Locate the cell with the specified text and output its (X, Y) center coordinate. 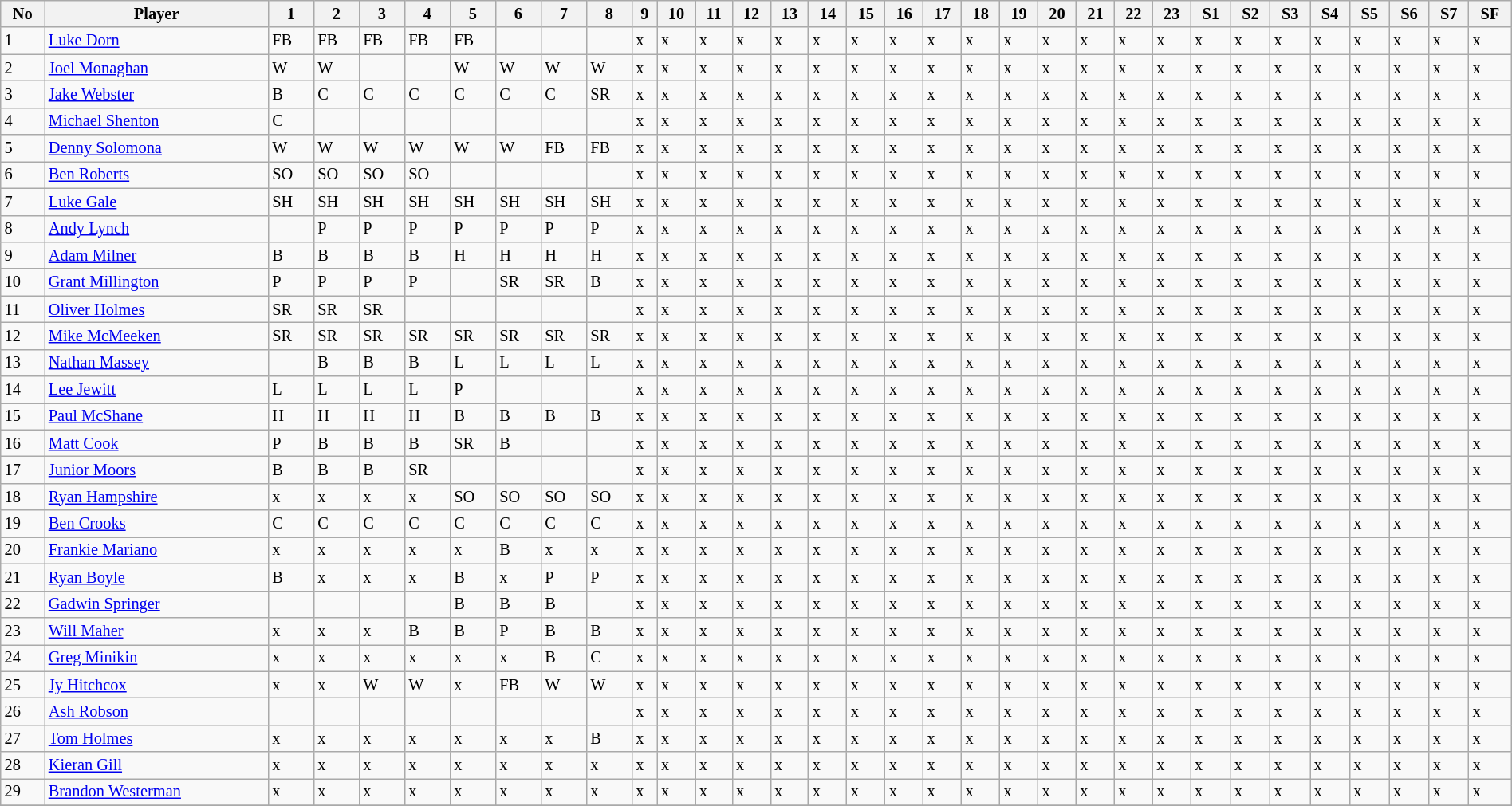
Mike McMeeken (156, 336)
Frankie Mariano (156, 550)
24 (22, 658)
Oliver Holmes (156, 309)
Andy Lynch (156, 229)
Matt Cook (156, 443)
S5 (1369, 14)
Joel Monaghan (156, 68)
Ben Crooks (156, 524)
Ryan Hampshire (156, 497)
Jy Hitchcox (156, 685)
Adam Milner (156, 255)
27 (22, 738)
S2 (1250, 14)
29 (22, 792)
Ryan Boyle (156, 577)
Grant Millington (156, 282)
25 (22, 685)
28 (22, 765)
Luke Gale (156, 202)
S7 (1449, 14)
Tom Holmes (156, 738)
Kieran Gill (156, 765)
S1 (1211, 14)
Jake Webster (156, 94)
Brandon Westerman (156, 792)
Greg Minikin (156, 658)
No (22, 14)
Paul McShane (156, 416)
Player (156, 14)
Nathan Massey (156, 363)
Will Maher (156, 631)
S6 (1409, 14)
S3 (1290, 14)
Luke Dorn (156, 41)
Ben Roberts (156, 175)
26 (22, 711)
Lee Jewitt (156, 390)
S4 (1330, 14)
SF (1490, 14)
Denny Solomona (156, 148)
Gadwin Springer (156, 604)
Ash Robson (156, 711)
Junior Moors (156, 470)
Michael Shenton (156, 121)
